Output the [X, Y] coordinate of the center of the cell containing the given text.  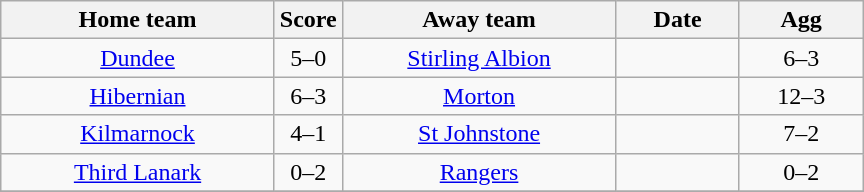
7–2 [801, 134]
5–0 [308, 58]
Dundee [138, 58]
Third Lanark [138, 172]
Score [308, 20]
Date [678, 20]
Morton [479, 96]
4–1 [308, 134]
Rangers [479, 172]
12–3 [801, 96]
Away team [479, 20]
Stirling Albion [479, 58]
Hibernian [138, 96]
Agg [801, 20]
Kilmarnock [138, 134]
Home team [138, 20]
St Johnstone [479, 134]
